Identify which cell holds the provided text, then report its [x, y] central coordinate. 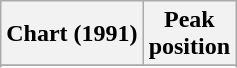
Chart (1991) [72, 34]
Peakposition [189, 34]
